Detect which cell encompasses the target text, then output its [x, y] center coordinate. 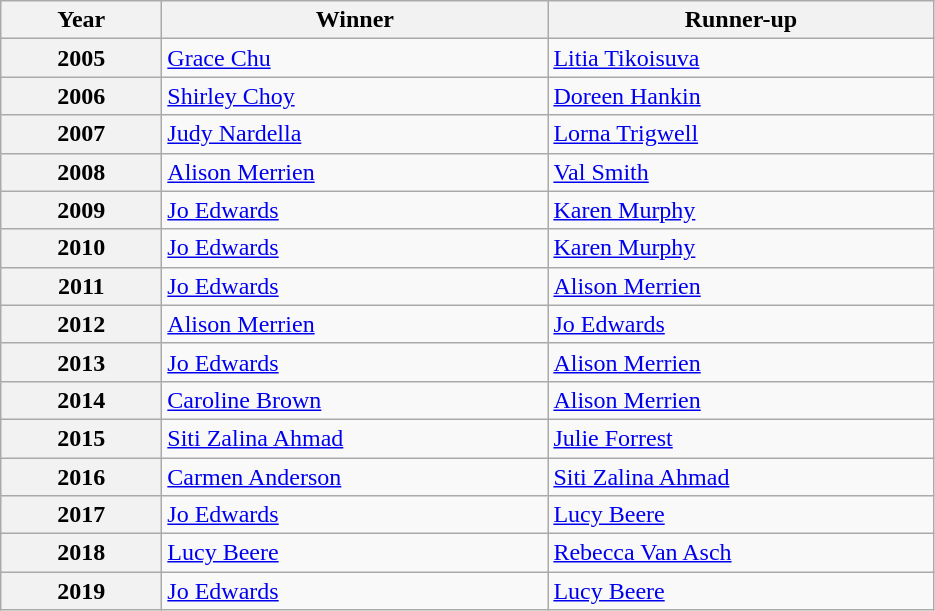
Winner [355, 20]
2016 [82, 477]
2009 [82, 210]
Runner-up [741, 20]
2006 [82, 96]
Shirley Choy [355, 96]
Caroline Brown [355, 400]
2019 [82, 591]
2018 [82, 553]
Rebecca Van Asch [741, 553]
Grace Chu [355, 58]
2005 [82, 58]
Carmen Anderson [355, 477]
2010 [82, 248]
2012 [82, 324]
Julie Forrest [741, 438]
Judy Nardella [355, 134]
2008 [82, 172]
Litia Tikoisuva [741, 58]
Val Smith [741, 172]
2011 [82, 286]
2013 [82, 362]
Doreen Hankin [741, 96]
2014 [82, 400]
2017 [82, 515]
2015 [82, 438]
2007 [82, 134]
Year [82, 20]
Lorna Trigwell [741, 134]
